Scan for the cell matching the given text and deliver its (x, y) coordinate at center. 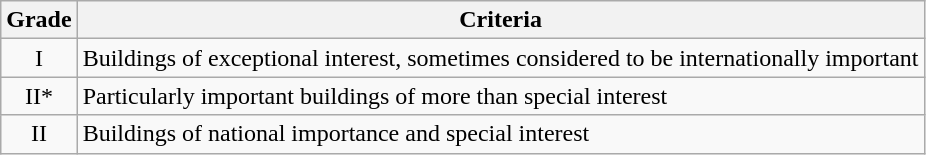
Buildings of national importance and special interest (500, 134)
Criteria (500, 20)
II* (39, 96)
Grade (39, 20)
Buildings of exceptional interest, sometimes considered to be internationally important (500, 58)
I (39, 58)
Particularly important buildings of more than special interest (500, 96)
II (39, 134)
